Return (x, y) of the center of cell containing provided text 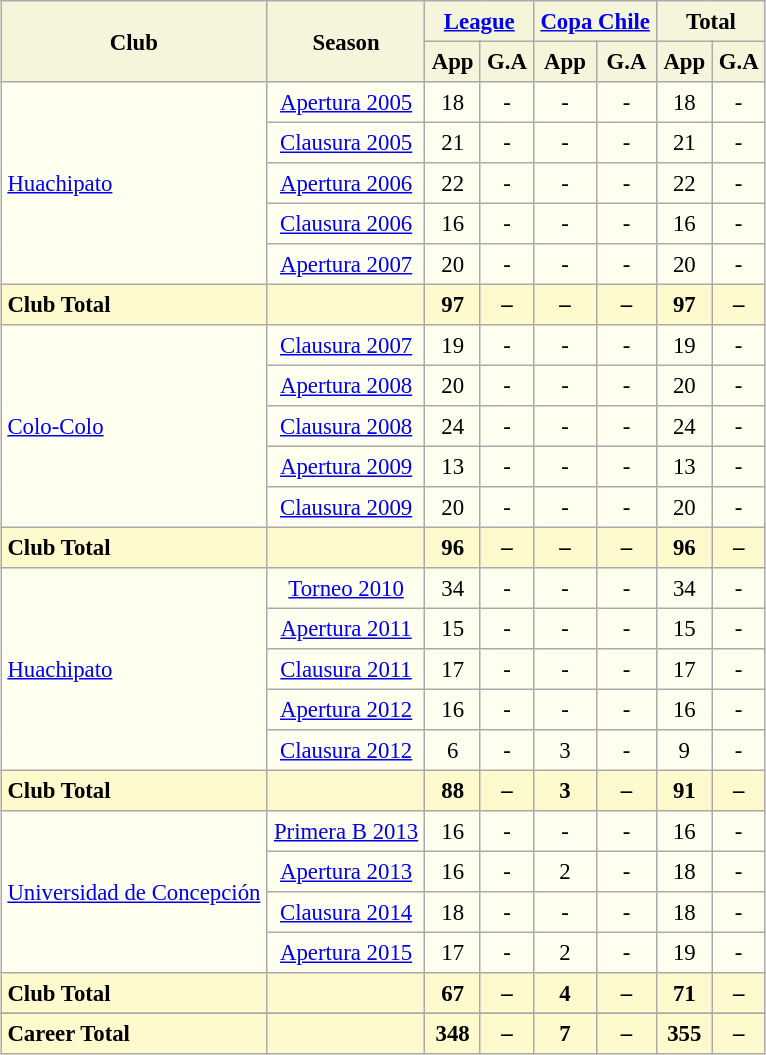
Clausura 2009 (346, 507)
91 (684, 790)
Copa Chile (596, 21)
Apertura 2013 (346, 871)
League (480, 21)
Clausura 2014 (346, 912)
Apertura 2009 (346, 466)
Colo-Colo (134, 426)
Clausura 2006 (346, 223)
355 (684, 1033)
Primera B 2013 (346, 831)
Torneo 2010 (346, 588)
Clausura 2007 (346, 345)
Clausura 2008 (346, 426)
Clausura 2012 (346, 750)
Apertura 2006 (346, 183)
Total (712, 21)
Apertura 2007 (346, 264)
Apertura 2015 (346, 952)
Universidad de Concepción (134, 892)
Clausura 2011 (346, 669)
9 (684, 750)
Clausura 2005 (346, 142)
6 (452, 750)
Apertura 2008 (346, 385)
348 (452, 1033)
7 (566, 1033)
Season (346, 42)
88 (452, 790)
Apertura 2011 (346, 628)
Career Total (134, 1033)
4 (566, 993)
Apertura 2005 (346, 102)
Club (134, 42)
67 (452, 993)
71 (684, 993)
Apertura 2012 (346, 709)
